From the cell containing the given text, extract its center point as (x, y) coordinate. 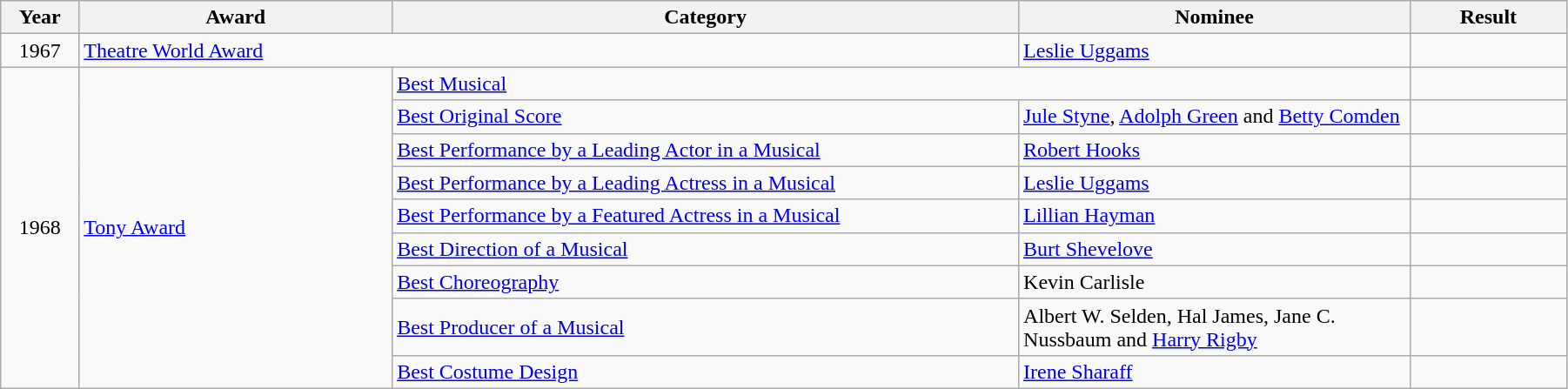
Best Choreography (706, 282)
Best Musical (901, 84)
1967 (40, 50)
Best Costume Design (706, 372)
Best Original Score (706, 117)
1968 (40, 228)
Robert Hooks (1215, 150)
Award (236, 17)
Burt Shevelove (1215, 249)
Theatre World Award (549, 50)
Tony Award (236, 228)
Best Performance by a Featured Actress in a Musical (706, 216)
Nominee (1215, 17)
Result (1488, 17)
Kevin Carlisle (1215, 282)
Albert W. Selden, Hal James, Jane C. Nussbaum and Harry Rigby (1215, 327)
Jule Styne, Adolph Green and Betty Comden (1215, 117)
Lillian Hayman (1215, 216)
Best Producer of a Musical (706, 327)
Irene Sharaff (1215, 372)
Best Direction of a Musical (706, 249)
Year (40, 17)
Category (706, 17)
Best Performance by a Leading Actress in a Musical (706, 183)
Best Performance by a Leading Actor in a Musical (706, 150)
